Locate the cell with the specified text and output its [x, y] center coordinate. 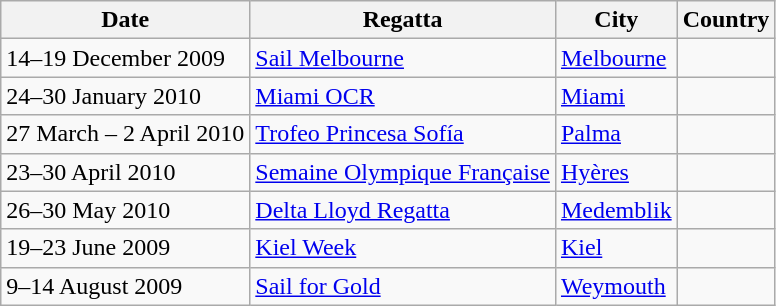
Sail Melbourne [403, 58]
24–30 January 2010 [126, 96]
City [616, 20]
Delta Lloyd Regatta [403, 210]
Sail for Gold [403, 286]
Date [126, 20]
14–19 December 2009 [126, 58]
Country [726, 20]
Kiel Week [403, 248]
27 March – 2 April 2010 [126, 134]
Regatta [403, 20]
Miami OCR [403, 96]
Melbourne [616, 58]
Hyères [616, 172]
Kiel [616, 248]
26–30 May 2010 [126, 210]
Medemblik [616, 210]
Miami [616, 96]
Semaine Olympique Française [403, 172]
Weymouth [616, 286]
19–23 June 2009 [126, 248]
Trofeo Princesa Sofía [403, 134]
9–14 August 2009 [126, 286]
Palma [616, 134]
23–30 April 2010 [126, 172]
